Search for the cell housing the specified text and yield its (x, y) center coordinate. 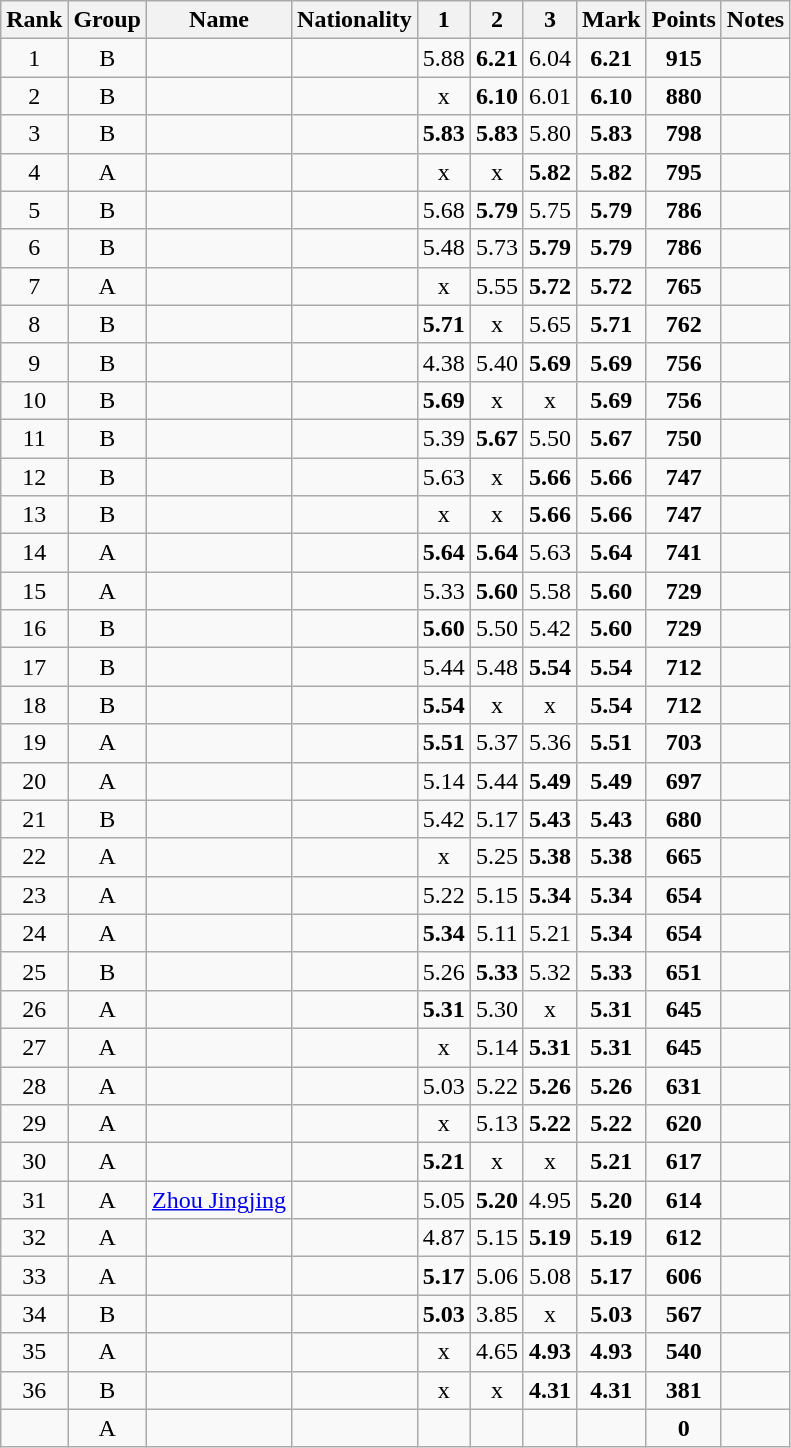
4 (34, 172)
5.30 (496, 1009)
24 (34, 933)
Group (108, 20)
5.13 (496, 1124)
631 (684, 1085)
5.65 (550, 324)
4.65 (496, 1352)
795 (684, 172)
5.11 (496, 933)
6.04 (550, 58)
606 (684, 1276)
762 (684, 324)
765 (684, 286)
35 (34, 1352)
703 (684, 743)
880 (684, 96)
10 (34, 400)
567 (684, 1314)
741 (684, 553)
13 (34, 515)
9 (34, 362)
3.85 (496, 1314)
7 (34, 286)
36 (34, 1390)
697 (684, 781)
28 (34, 1085)
21 (34, 819)
5.55 (496, 286)
651 (684, 971)
5.80 (550, 134)
Rank (34, 20)
5.75 (550, 210)
540 (684, 1352)
381 (684, 1390)
4.95 (550, 1200)
680 (684, 819)
5.06 (496, 1276)
4.87 (444, 1238)
Notes (755, 20)
612 (684, 1238)
5.25 (496, 857)
15 (34, 591)
5.05 (444, 1200)
25 (34, 971)
Name (220, 20)
750 (684, 438)
Points (684, 20)
617 (684, 1162)
33 (34, 1276)
14 (34, 553)
16 (34, 629)
Zhou Jingjing (220, 1200)
5.08 (550, 1276)
5.58 (550, 591)
32 (34, 1238)
20 (34, 781)
12 (34, 477)
5 (34, 210)
Mark (612, 20)
30 (34, 1162)
5.40 (496, 362)
22 (34, 857)
18 (34, 705)
915 (684, 58)
34 (34, 1314)
798 (684, 134)
665 (684, 857)
5.73 (496, 248)
23 (34, 895)
8 (34, 324)
5.88 (444, 58)
17 (34, 667)
5.68 (444, 210)
614 (684, 1200)
11 (34, 438)
19 (34, 743)
0 (684, 1428)
5.39 (444, 438)
26 (34, 1009)
620 (684, 1124)
5.32 (550, 971)
27 (34, 1047)
6 (34, 248)
29 (34, 1124)
5.36 (550, 743)
Nationality (355, 20)
6.01 (550, 96)
31 (34, 1200)
5.37 (496, 743)
4.38 (444, 362)
